Extract the (X, Y) coordinate from the center of the cell holding the provided text.  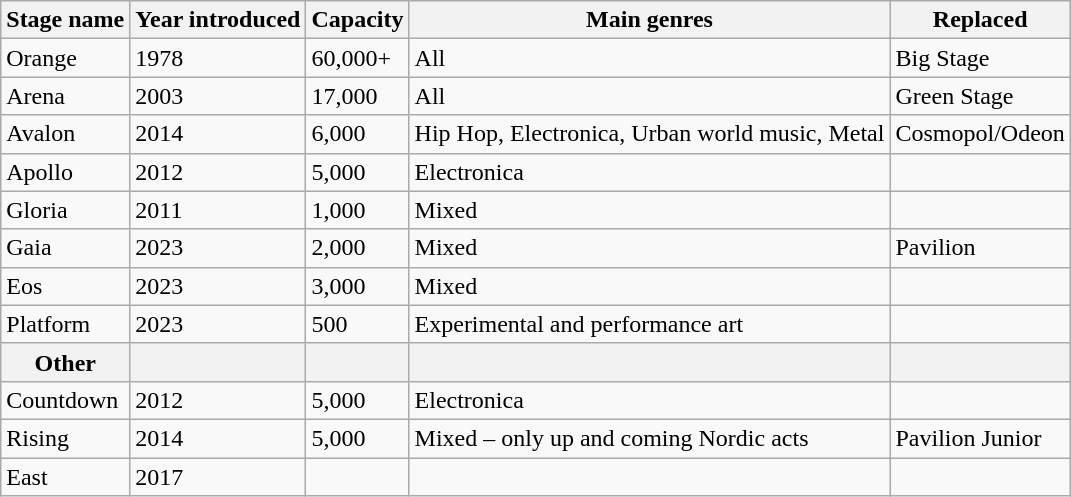
Countdown (66, 400)
East (66, 477)
2003 (218, 96)
Avalon (66, 134)
Gaia (66, 248)
Platform (66, 324)
2,000 (358, 248)
Orange (66, 58)
3,000 (358, 286)
Capacity (358, 20)
Gloria (66, 210)
6,000 (358, 134)
Cosmopol/Odeon (980, 134)
Main genres (650, 20)
Stage name (66, 20)
Year introduced (218, 20)
Eos (66, 286)
Rising (66, 438)
Big Stage (980, 58)
Pavilion (980, 248)
Apollo (66, 172)
17,000 (358, 96)
1978 (218, 58)
60,000+ (358, 58)
2011 (218, 210)
2017 (218, 477)
500 (358, 324)
Replaced (980, 20)
Green Stage (980, 96)
Mixed – only up and coming Nordic acts (650, 438)
1,000 (358, 210)
Hip Hop, Electronica, Urban world music, Metal (650, 134)
Experimental and performance art (650, 324)
Arena (66, 96)
Other (66, 362)
Pavilion Junior (980, 438)
